Detect which cell encompasses the target text, then output its (X, Y) center coordinate. 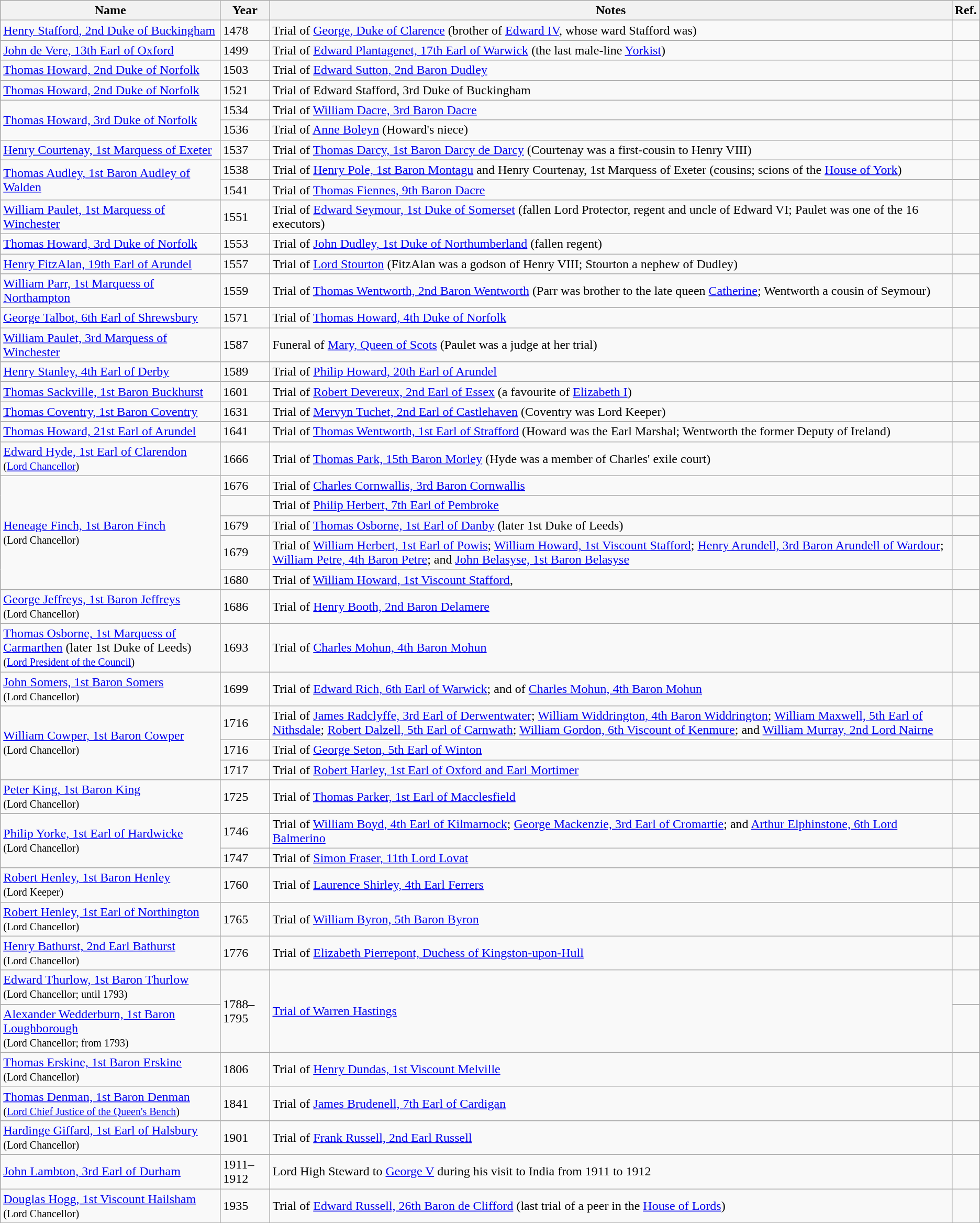
Trial of William Byron, 5th Baron Byron (610, 919)
Ref. (965, 10)
George Talbot, 6th Earl of Shrewsbury (110, 318)
1538 (245, 170)
Thomas Erskine, 1st Baron Erskine(Lord Chancellor) (110, 1070)
Trial of Frank Russell, 2nd Earl Russell (610, 1138)
1571 (245, 318)
Trial of William Boyd, 4th Earl of Kilmarnock; George Mackenzie, 3rd Earl of Cromartie; and Arthur Elphinstone, 6th Lord Balmerino (610, 831)
1541 (245, 190)
1747 (245, 858)
Thomas Audley, 1st Baron Audley of Walden (110, 180)
Thomas Howard, 21st Earl of Arundel (110, 432)
Thomas Denman, 1st Baron Denman(Lord Chief Justice of the Queen's Bench) (110, 1103)
William Paulet, 3rd Marquess of Winchester (110, 345)
Trial of Edward Russell, 26th Baron de Clifford (last trial of a peer in the House of Lords) (610, 1206)
Trial of Edward Seymour, 1st Duke of Somerset (fallen Lord Protector, regent and uncle of Edward VI; Paulet was one of the 16 executors) (610, 217)
1478 (245, 30)
1760 (245, 885)
Trial of George Seton, 5th Earl of Winton (610, 750)
John Lambton, 3rd Earl of Durham (110, 1171)
1717 (245, 770)
1537 (245, 150)
Trial of Edward Rich, 6th Earl of Warwick; and of Charles Mohun, 4th Baron Mohun (610, 688)
Thomas Sackville, 1st Baron Buckhurst (110, 392)
1601 (245, 392)
Robert Henley, 1st Baron Henley(Lord Keeper) (110, 885)
Trial of Thomas Osborne, 1st Earl of Danby (later 1st Duke of Leeds) (610, 525)
Trial of Thomas Park, 15th Baron Morley (Hyde was a member of Charles' exile court) (610, 459)
1553 (245, 244)
1935 (245, 1206)
Alexander Wedderburn, 1st Baron Loughborough(Lord Chancellor; from 1793) (110, 1028)
1776 (245, 953)
Trial of Thomas Wentworth, 1st Earl of Strafford (Howard was the Earl Marshal; Wentworth the former Deputy of Ireland) (610, 432)
1680 (245, 579)
Philip Yorke, 1st Earl of Hardwicke(Lord Chancellor) (110, 841)
Trial of Robert Devereux, 2nd Earl of Essex (a favourite of Elizabeth I) (610, 392)
Edward Thurlow, 1st Baron Thurlow(Lord Chancellor; until 1793) (110, 987)
Henry Courtenay, 1st Marquess of Exeter (110, 150)
Trial of Thomas Wentworth, 2nd Baron Wentworth (Parr was brother to the late queen Catherine; Wentworth a cousin of Seymour) (610, 291)
Trial of Henry Booth, 2nd Baron Delamere (610, 607)
1557 (245, 263)
Funeral of Mary, Queen of Scots (Paulet was a judge at her trial) (610, 345)
Trial of William Howard, 1st Viscount Stafford, (610, 579)
Trial of Edward Plantagenet, 17th Earl of Warwick (the last male-line Yorkist) (610, 50)
1911–1912 (245, 1171)
Thomas Coventry, 1st Baron Coventry (110, 412)
Peter King, 1st Baron King(Lord Chancellor) (110, 797)
Robert Henley, 1st Earl of Northington(Lord Chancellor) (110, 919)
1641 (245, 432)
Hardinge Giffard, 1st Earl of Halsbury(Lord Chancellor) (110, 1138)
Trial of Thomas Darcy, 1st Baron Darcy de Darcy (Courtenay was a first-cousin to Henry VIII) (610, 150)
Trial of John Dudley, 1st Duke of Northumberland (fallen regent) (610, 244)
Henry FitzAlan, 19th Earl of Arundel (110, 263)
1534 (245, 110)
Trial of Henry Pole, 1st Baron Montagu and Henry Courtenay, 1st Marquess of Exeter (cousins; scions of the House of York) (610, 170)
Henry Stanley, 4th Earl of Derby (110, 372)
John de Vere, 13th Earl of Oxford (110, 50)
Trial of William Dacre, 3rd Baron Dacre (610, 110)
Trial of Robert Harley, 1st Earl of Oxford and Earl Mortimer (610, 770)
Trial of Charles Mohun, 4th Baron Mohun (610, 647)
1559 (245, 291)
1631 (245, 412)
1901 (245, 1138)
1551 (245, 217)
1699 (245, 688)
Trial of Mervyn Tuchet, 2nd Earl of Castlehaven (Coventry was Lord Keeper) (610, 412)
Trial of Thomas Fiennes, 9th Baron Dacre (610, 190)
Trial of Philip Howard, 20th Earl of Arundel (610, 372)
Edward Hyde, 1st Earl of Clarendon(Lord Chancellor) (110, 459)
Trial of Edward Sutton, 2nd Baron Dudley (610, 70)
Notes (610, 10)
Trial of Thomas Howard, 4th Duke of Norfolk (610, 318)
Trial of Philip Herbert, 7th Earl of Pembroke (610, 505)
Lord High Steward to George V during his visit to India from 1911 to 1912 (610, 1171)
1521 (245, 90)
1676 (245, 486)
Henry Stafford, 2nd Duke of Buckingham (110, 30)
Trial of Edward Stafford, 3rd Duke of Buckingham (610, 90)
Douglas Hogg, 1st Viscount Hailsham(Lord Chancellor) (110, 1206)
Trial of Lord Stourton (FitzAlan was a godson of Henry VIII; Stourton a nephew of Dudley) (610, 263)
1536 (245, 130)
Trial of Anne Boleyn (Howard's niece) (610, 130)
Trial of George, Duke of Clarence (brother of Edward IV, whose ward Stafford was) (610, 30)
John Somers, 1st Baron Somers(Lord Chancellor) (110, 688)
Trial of Henry Dundas, 1st Viscount Melville (610, 1070)
1686 (245, 607)
Henry Bathurst, 2nd Earl Bathurst(Lord Chancellor) (110, 953)
1693 (245, 647)
Trial of Warren Hastings (610, 1011)
William Parr, 1st Marquess of Northampton (110, 291)
Trial of Thomas Parker, 1st Earl of Macclesfield (610, 797)
1841 (245, 1103)
1765 (245, 919)
William Cowper, 1st Baron Cowper(Lord Chancellor) (110, 743)
William Paulet, 1st Marquess of Winchester (110, 217)
Trial of Elizabeth Pierrepont, Duchess of Kingston-upon-Hull (610, 953)
1589 (245, 372)
Year (245, 10)
Name (110, 10)
George Jeffreys, 1st Baron Jeffreys(Lord Chancellor) (110, 607)
1788–1795 (245, 1011)
1499 (245, 50)
1746 (245, 831)
Trial of James Brudenell, 7th Earl of Cardigan (610, 1103)
1587 (245, 345)
Heneage Finch, 1st Baron Finch(Lord Chancellor) (110, 532)
Trial of Simon Fraser, 11th Lord Lovat (610, 858)
1666 (245, 459)
1503 (245, 70)
Trial of Charles Cornwallis, 3rd Baron Cornwallis (610, 486)
1806 (245, 1070)
Thomas Osborne, 1st Marquess of Carmarthen (later 1st Duke of Leeds)(Lord President of the Council) (110, 647)
Trial of Laurence Shirley, 4th Earl Ferrers (610, 885)
1725 (245, 797)
